Provide the (X, Y) coordinate of the cell's center where the given text is located.  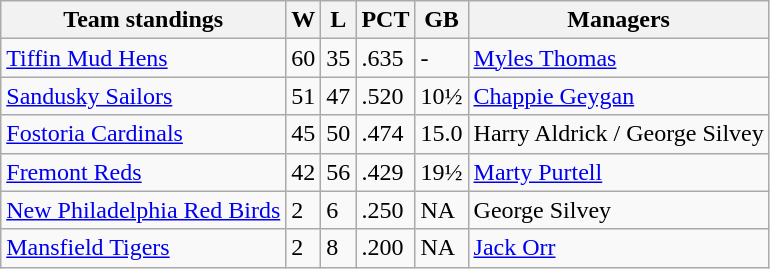
Jack Orr (618, 248)
8 (338, 248)
.520 (386, 96)
W (304, 20)
6 (338, 210)
51 (304, 96)
35 (338, 58)
Fremont Reds (144, 172)
GB (442, 20)
10½ (442, 96)
60 (304, 58)
Myles Thomas (618, 58)
Mansfield Tigers (144, 248)
.429 (386, 172)
Sandusky Sailors (144, 96)
.635 (386, 58)
Team standings (144, 20)
Marty Purtell (618, 172)
56 (338, 172)
- (442, 58)
Chappie Geygan (618, 96)
Managers (618, 20)
George Silvey (618, 210)
15.0 (442, 134)
.250 (386, 210)
50 (338, 134)
.474 (386, 134)
Harry Aldrick / George Silvey (618, 134)
Tiffin Mud Hens (144, 58)
42 (304, 172)
New Philadelphia Red Birds (144, 210)
Fostoria Cardinals (144, 134)
.200 (386, 248)
45 (304, 134)
PCT (386, 20)
L (338, 20)
19½ (442, 172)
47 (338, 96)
